Provide the [x, y] coordinate of the cell's center where the given text is located.  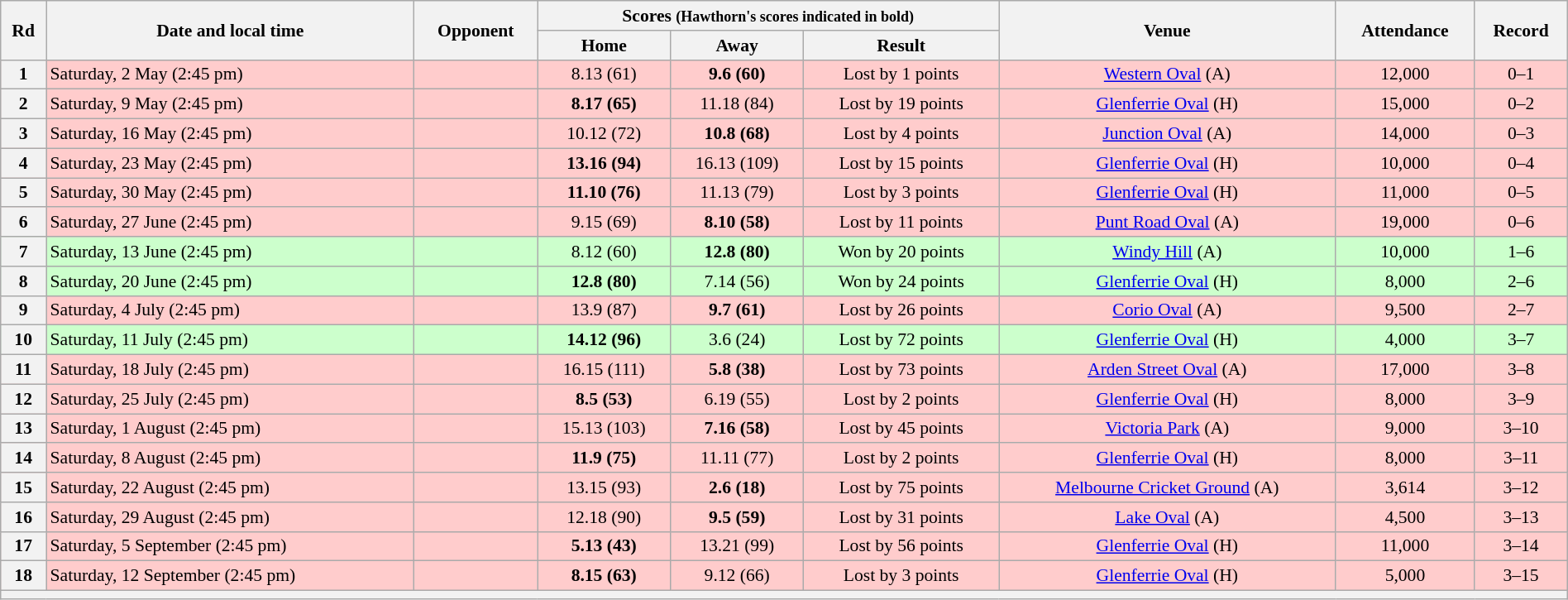
11.11 (77) [738, 458]
3–11 [1521, 458]
0–6 [1521, 223]
Record [1521, 30]
Saturday, 2 May (2:45 pm) [230, 74]
Corio Oval (A) [1168, 310]
Junction Oval (A) [1168, 134]
Saturday, 18 July (2:45 pm) [230, 370]
11.10 (76) [604, 193]
6 [23, 223]
11.18 (84) [738, 104]
17,000 [1405, 370]
3–8 [1521, 370]
17 [23, 546]
0–5 [1521, 193]
9.7 (61) [738, 310]
15.13 (103) [604, 429]
4,000 [1405, 340]
3–14 [1521, 546]
11.13 (79) [738, 193]
Won by 24 points [901, 281]
16.15 (111) [604, 370]
0–3 [1521, 134]
3–12 [1521, 487]
Won by 20 points [901, 252]
14.12 (96) [604, 340]
8.17 (65) [604, 104]
3–10 [1521, 429]
Lost by 31 points [901, 517]
Saturday, 16 May (2:45 pm) [230, 134]
3 [23, 134]
Saturday, 11 July (2:45 pm) [230, 340]
8 [23, 281]
12.18 (90) [604, 517]
2 [23, 104]
13.21 (99) [738, 546]
Saturday, 30 May (2:45 pm) [230, 193]
12 [23, 399]
Saturday, 13 June (2:45 pm) [230, 252]
Windy Hill (A) [1168, 252]
Victoria Park (A) [1168, 429]
2–7 [1521, 310]
Lost by 19 points [901, 104]
8.10 (58) [738, 223]
14 [23, 458]
Opponent [476, 30]
15 [23, 487]
Lost by 4 points [901, 134]
7 [23, 252]
Saturday, 20 June (2:45 pm) [230, 281]
7.16 (58) [738, 429]
13.9 (87) [604, 310]
10 [23, 340]
Rd [23, 30]
Punt Road Oval (A) [1168, 223]
Melbourne Cricket Ground (A) [1168, 487]
5.13 (43) [604, 546]
Lost by 72 points [901, 340]
Saturday, 22 August (2:45 pm) [230, 487]
9 [23, 310]
2–6 [1521, 281]
16.13 (109) [738, 163]
Saturday, 1 August (2:45 pm) [230, 429]
2.6 (18) [738, 487]
8.5 (53) [604, 399]
6.19 (55) [738, 399]
Attendance [1405, 30]
Lost by 75 points [901, 487]
Lost by 45 points [901, 429]
19,000 [1405, 223]
8.15 (63) [604, 576]
14,000 [1405, 134]
Lake Oval (A) [1168, 517]
Lost by 1 points [901, 74]
5 [23, 193]
4,500 [1405, 517]
Saturday, 4 July (2:45 pm) [230, 310]
3–9 [1521, 399]
13.15 (93) [604, 487]
1 [23, 74]
Lost by 56 points [901, 546]
3,614 [1405, 487]
8.13 (61) [604, 74]
Date and local time [230, 30]
Saturday, 9 May (2:45 pm) [230, 104]
0–4 [1521, 163]
3–7 [1521, 340]
9.5 (59) [738, 517]
Scores (Hawthorn's scores indicated in bold) [768, 16]
12,000 [1405, 74]
Saturday, 5 September (2:45 pm) [230, 546]
Saturday, 12 September (2:45 pm) [230, 576]
Lost by 11 points [901, 223]
3.6 (24) [738, 340]
Away [738, 46]
Home [604, 46]
0–2 [1521, 104]
Arden Street Oval (A) [1168, 370]
Lost by 73 points [901, 370]
5.8 (38) [738, 370]
11 [23, 370]
Saturday, 25 July (2:45 pm) [230, 399]
9.12 (66) [738, 576]
9,500 [1405, 310]
13.16 (94) [604, 163]
0–1 [1521, 74]
Lost by 26 points [901, 310]
16 [23, 517]
Saturday, 29 August (2:45 pm) [230, 517]
11.9 (75) [604, 458]
8.12 (60) [604, 252]
18 [23, 576]
1–6 [1521, 252]
Venue [1168, 30]
Result [901, 46]
Lost by 15 points [901, 163]
9.15 (69) [604, 223]
13 [23, 429]
7.14 (56) [738, 281]
15,000 [1405, 104]
4 [23, 163]
9,000 [1405, 429]
Western Oval (A) [1168, 74]
3–13 [1521, 517]
Saturday, 8 August (2:45 pm) [230, 458]
9.6 (60) [738, 74]
10.8 (68) [738, 134]
5,000 [1405, 576]
Saturday, 23 May (2:45 pm) [230, 163]
Saturday, 27 June (2:45 pm) [230, 223]
10.12 (72) [604, 134]
3–15 [1521, 576]
